For the text-containing cell, return its midpoint in [X, Y] coordinate format. 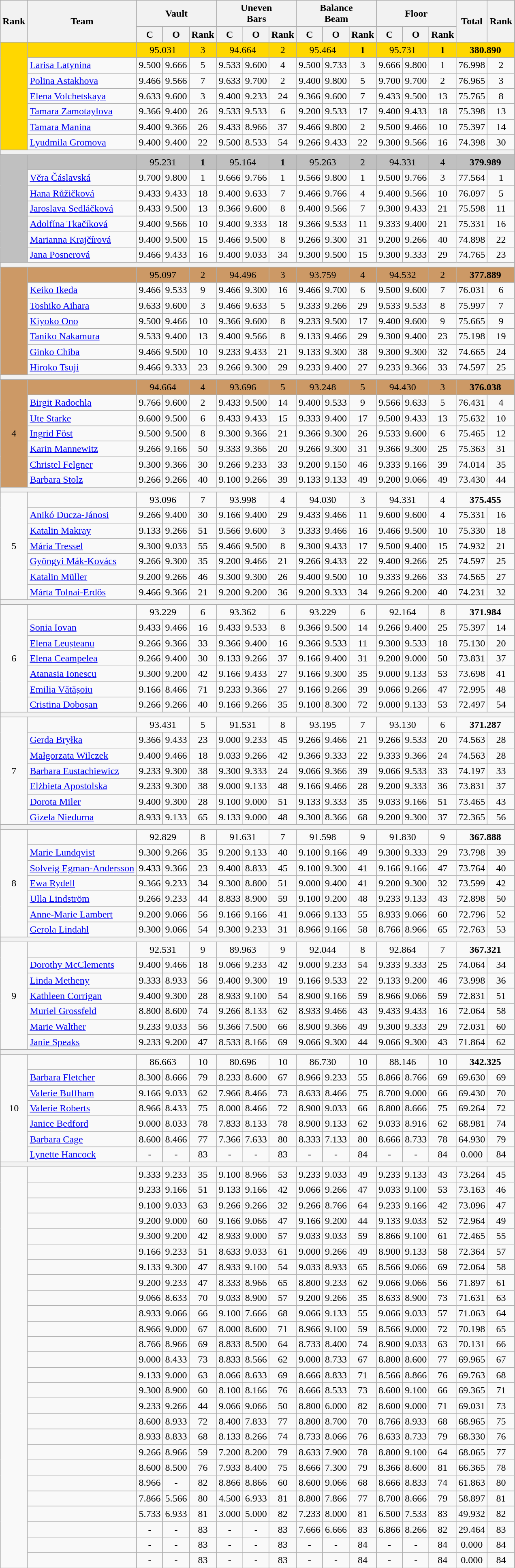
8.100 [229, 1390]
Lynette Hancock [82, 1155]
72.796 [472, 914]
69.264 [472, 1108]
Muriel Grossfeld [82, 1011]
94.030 [323, 500]
376.038 [485, 387]
69.763 [472, 1375]
75.665 [472, 321]
93.362 [243, 612]
93.759 [323, 275]
Emilia Vătășoiu [82, 689]
95.731 [403, 50]
74.665 [472, 352]
69.965 [472, 1360]
Věra Čáslavská [82, 178]
92.044 [323, 950]
49.932 [472, 1514]
7.300 [335, 1467]
74.231 [472, 592]
75.330 [472, 531]
Marianna Krajčírová [82, 240]
73.698 [472, 674]
6.866 [390, 1529]
75.398 [472, 111]
73.465 [472, 802]
Karin Mannewitz [82, 449]
76.965 [472, 81]
72.898 [472, 899]
91.531 [243, 725]
Anikó Ducza-Jánosi [82, 515]
371.287 [485, 725]
Elena Leușteanu [82, 643]
Elżbieta Apostolska [82, 786]
Marie Lundqvist [82, 852]
Márta Tolnai-Erdős [82, 592]
380.890 [485, 50]
379.989 [485, 162]
72.964 [472, 1221]
Keiko Ikeda [82, 290]
Tamara Zamotaylova [82, 111]
94.430 [403, 387]
71.063 [472, 1313]
5.000 [256, 1514]
73.764 [472, 868]
UnevenBars [256, 14]
367.888 [485, 837]
77.564 [472, 178]
76.097 [472, 193]
Barbara Stolz [82, 480]
Gerda Bryłka [82, 740]
95.263 [323, 162]
86.730 [323, 1062]
92.164 [403, 612]
Ingrid Föst [82, 434]
7.633 [256, 1139]
3.000 [229, 1514]
Anne-Marie Lambert [82, 914]
12 [501, 434]
Barbara Eustachiewicz [82, 771]
Sonia Iovan [82, 627]
69.365 [472, 1390]
Elena Ceampelea [82, 659]
7.500 [256, 1027]
Barbara Fletcher [82, 1077]
75.130 [472, 643]
93.696 [243, 387]
Gyöngyi Mák-Kovács [82, 561]
Team [82, 21]
7.233 [310, 1514]
89.963 [243, 950]
88.146 [403, 1062]
69.630 [472, 1077]
93.130 [403, 725]
Birgit Radochla [82, 402]
66.365 [472, 1467]
91.631 [243, 837]
72.465 [472, 1236]
4.500 [229, 1498]
7.900 [335, 1452]
5.566 [176, 1498]
71.897 [472, 1282]
91.598 [323, 837]
Jana Posnerová [82, 255]
75.997 [472, 306]
69.031 [472, 1406]
Solveig Egman-Andersson [82, 868]
68.330 [472, 1437]
Kathleen Corrigan [82, 996]
Ginko Chiba [82, 352]
Hana Růžičková [82, 193]
95.031 [163, 50]
73.264 [472, 1174]
Vault [177, 14]
64.930 [472, 1139]
72.831 [472, 996]
Jaroslava Sedláčková [82, 209]
69.430 [472, 1093]
7.966 [229, 1093]
68.965 [472, 1421]
371.984 [485, 612]
6.666 [335, 1529]
72.497 [472, 705]
Ute Starke [82, 418]
Ulla Lindström [82, 899]
Tamara Manina [82, 127]
73.430 [472, 480]
72.763 [472, 930]
342.325 [485, 1062]
72.364 [472, 1251]
74.898 [472, 240]
73.599 [472, 883]
Barbara Cage [82, 1139]
7.200 [229, 1452]
7.533 [416, 1514]
9.733 [335, 65]
76.431 [472, 402]
86.663 [163, 1062]
Marie Walther [82, 1027]
5.733 [150, 1514]
68.065 [472, 1452]
Ewa Rydell [82, 883]
Dorota Miler [82, 802]
74.197 [472, 771]
367.321 [485, 950]
68.981 [472, 1124]
Adolfína Tkačíková [82, 224]
75.765 [472, 96]
Hiroko Tsuji [82, 367]
Christel Felgner [82, 464]
8.200 [256, 1452]
93.096 [163, 500]
94.532 [403, 275]
29.464 [472, 1529]
375.455 [485, 500]
93.431 [163, 725]
Atanasia Ionescu [82, 674]
Valerie Roberts [82, 1108]
9.150 [335, 464]
73.096 [472, 1205]
93.248 [323, 387]
75.632 [472, 418]
Polina Astakhova [82, 81]
95.464 [323, 50]
BalanceBeam [336, 14]
Lyudmila Gromova [82, 142]
377.889 [485, 275]
95.097 [163, 275]
93.195 [323, 725]
94.496 [243, 275]
75.198 [472, 336]
72.031 [472, 1027]
70.198 [472, 1329]
Total [472, 21]
Floor [417, 14]
Katalin Makray [82, 531]
Linda Metheny [82, 980]
71.864 [472, 1042]
Katalin Müller [82, 577]
Gizela Niedurna [82, 817]
73.163 [472, 1190]
Janice Bedford [82, 1124]
8.916 [416, 1124]
73.998 [472, 980]
Gerola Lindahl [82, 930]
Toshiko Aihara [82, 306]
58.897 [472, 1498]
6.000 [335, 1406]
93.998 [243, 500]
70.131 [472, 1344]
Mária Tressel [82, 546]
91.830 [403, 837]
95.231 [163, 162]
7.366 [229, 1139]
Kiyoko Ono [82, 321]
Valerie Buffham [82, 1093]
74.932 [472, 546]
75.465 [472, 434]
61.863 [472, 1483]
Elena Volchetskaya [82, 96]
Dorothy McClements [82, 965]
Larisa Latynina [82, 65]
74.064 [472, 965]
75.598 [472, 209]
Cristina Doboșan [82, 705]
72.995 [472, 689]
92.531 [163, 950]
6.500 [390, 1514]
7.933 [229, 1467]
Janie Speaks [82, 1042]
8.233 [229, 1077]
74.765 [472, 255]
8.033 [176, 1124]
75.363 [472, 449]
74.014 [472, 464]
76.998 [472, 65]
Taniko Nakamura [82, 336]
72.365 [472, 817]
7.133 [335, 1139]
Małgorzata Wilczek [82, 755]
73.798 [472, 852]
76.031 [472, 290]
74.565 [472, 577]
80.696 [243, 1062]
95.164 [243, 162]
92.829 [163, 837]
71.631 [472, 1298]
92.864 [403, 950]
74.398 [472, 142]
